From the cell containing the given text, extract its center point as [x, y] coordinate. 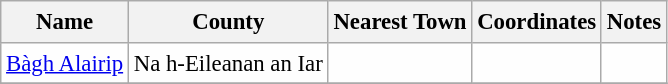
Bàgh Alairip [65, 62]
Na h-Eileanan an Iar [228, 62]
County [228, 22]
Nearest Town [400, 22]
Coordinates [537, 22]
Notes [634, 22]
Name [65, 22]
